Extract the [X, Y] coordinate from the center of the cell holding the provided text.  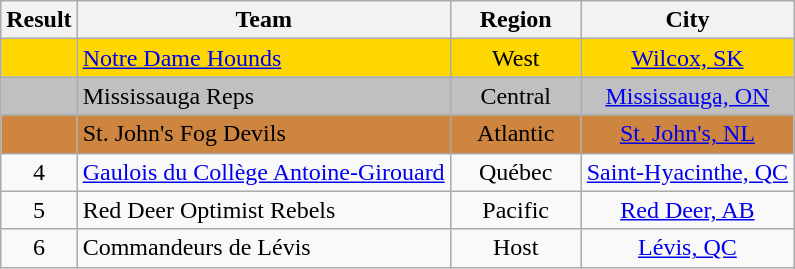
St. John's, NL [687, 134]
Commandeurs de Lévis [264, 248]
4 [39, 172]
Mississauga, ON [687, 96]
Gaulois du Collège Antoine-Girouard [264, 172]
Central [516, 96]
St. John's Fog Devils [264, 134]
5 [39, 210]
Team [264, 20]
6 [39, 248]
Notre Dame Hounds [264, 58]
Result [39, 20]
Red Deer Optimist Rebels [264, 210]
Mississauga Reps [264, 96]
Atlantic [516, 134]
Saint-Hyacinthe, QC [687, 172]
Lévis, QC [687, 248]
Host [516, 248]
West [516, 58]
Québec [516, 172]
Red Deer, AB [687, 210]
City [687, 20]
Pacific [516, 210]
Region [516, 20]
Wilcox, SK [687, 58]
